Determine the [x, y] coordinate at the center of the cell enclosing the given text.  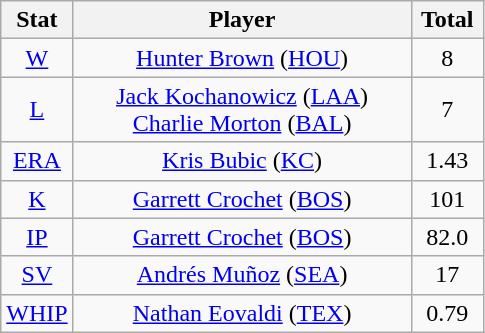
Total [447, 20]
Jack Kochanowicz (LAA)Charlie Morton (BAL) [242, 110]
K [37, 199]
Stat [37, 20]
0.79 [447, 313]
Andrés Muñoz (SEA) [242, 275]
WHIP [37, 313]
IP [37, 237]
101 [447, 199]
Nathan Eovaldi (TEX) [242, 313]
Hunter Brown (HOU) [242, 58]
SV [37, 275]
82.0 [447, 237]
ERA [37, 161]
1.43 [447, 161]
17 [447, 275]
8 [447, 58]
W [37, 58]
L [37, 110]
Kris Bubic (KC) [242, 161]
7 [447, 110]
Player [242, 20]
